Capture the cell that displays the provided text and extract its [X, Y] central coordinate. 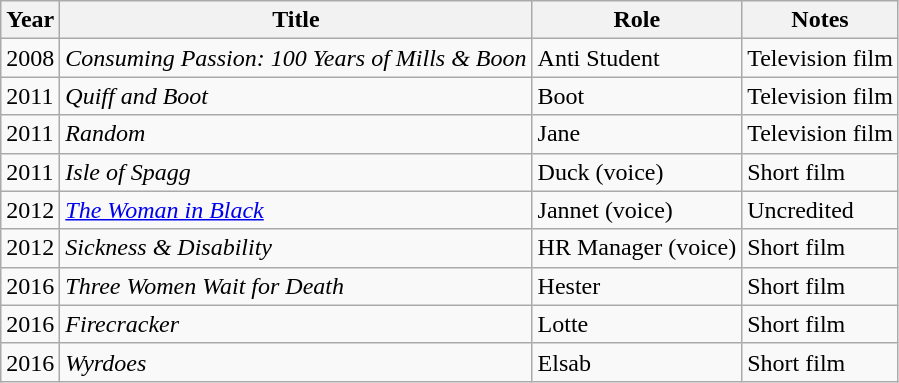
Random [296, 134]
The Woman in Black [296, 210]
Boot [637, 96]
Title [296, 20]
Consuming Passion: 100 Years of Mills & Boon [296, 58]
Quiff and Boot [296, 96]
Year [30, 20]
Duck (voice) [637, 172]
Jane [637, 134]
Anti Student [637, 58]
Notes [820, 20]
Sickness & Disability [296, 248]
Three Women Wait for Death [296, 286]
Wyrdoes [296, 362]
2008 [30, 58]
Isle of Spagg [296, 172]
Role [637, 20]
Uncredited [820, 210]
HR Manager (voice) [637, 248]
Hester [637, 286]
Lotte [637, 324]
Elsab [637, 362]
Jannet (voice) [637, 210]
Firecracker [296, 324]
